Identify which cell holds the provided text, then report its (x, y) central coordinate. 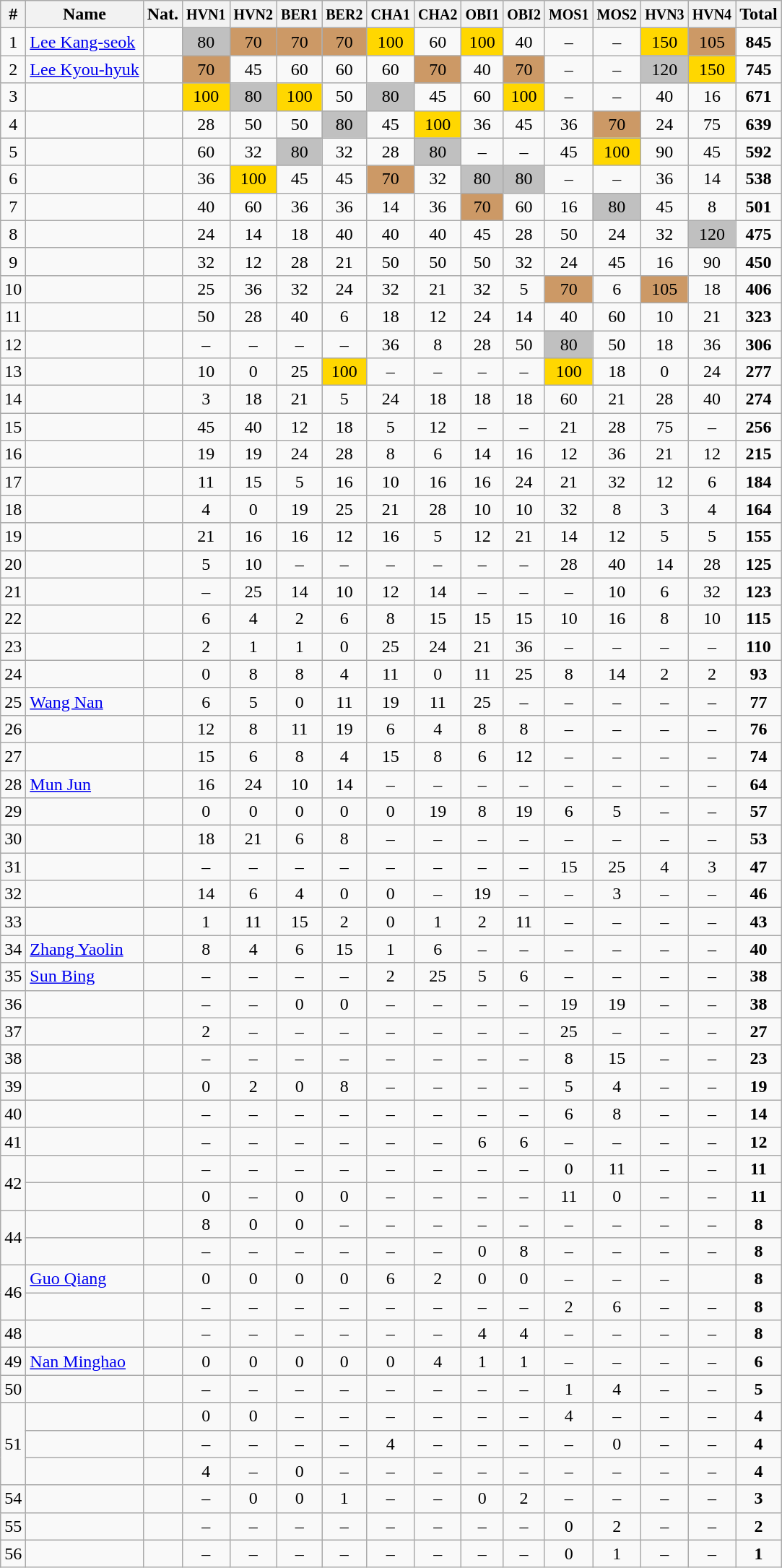
33 (13, 922)
53 (759, 839)
OBI1 (482, 14)
745 (759, 69)
MOS2 (617, 14)
HVN4 (712, 14)
34 (13, 949)
HVN2 (253, 14)
48 (13, 1334)
Lee Kyou-hyuk (84, 69)
HVN3 (665, 14)
OBI2 (524, 14)
43 (759, 922)
592 (759, 152)
155 (759, 537)
639 (759, 124)
22 (13, 619)
39 (13, 1086)
306 (759, 345)
671 (759, 97)
57 (759, 812)
BER2 (344, 14)
Nan Minghao (84, 1361)
323 (759, 316)
277 (759, 372)
Total (759, 14)
538 (759, 179)
37 (13, 1031)
Sun Bing (84, 976)
Wang Nan (84, 701)
Name (84, 14)
29 (13, 812)
26 (13, 729)
HVN1 (207, 14)
44 (13, 1238)
Zhang Yaolin (84, 949)
123 (759, 592)
406 (759, 289)
501 (759, 207)
30 (13, 839)
76 (759, 729)
845 (759, 42)
110 (759, 646)
42 (13, 1182)
56 (13, 1554)
54 (13, 1499)
256 (759, 427)
Guo Qiang (84, 1279)
35 (13, 976)
20 (13, 564)
55 (13, 1526)
BER1 (300, 14)
450 (759, 261)
CHA1 (391, 14)
77 (759, 701)
Mun Jun (84, 784)
17 (13, 482)
164 (759, 509)
215 (759, 454)
Lee Kang-seok (84, 42)
93 (759, 674)
51 (13, 1444)
7 (13, 207)
31 (13, 867)
64 (759, 784)
125 (759, 564)
47 (759, 867)
CHA2 (438, 14)
# (13, 14)
184 (759, 482)
274 (759, 399)
74 (759, 756)
Nat. (162, 14)
MOS1 (569, 14)
41 (13, 1141)
13 (13, 372)
49 (13, 1361)
475 (759, 234)
115 (759, 619)
9 (13, 261)
